Capture the cell that displays the provided text and extract its [x, y] central coordinate. 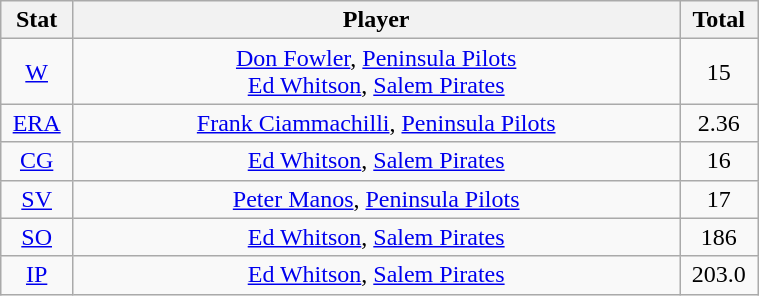
17 [719, 199]
Don Fowler, Peninsula Pilots Ed Whitson, Salem Pirates [376, 72]
SO [37, 237]
186 [719, 237]
2.36 [719, 123]
Stat [37, 20]
203.0 [719, 275]
Frank Ciammachilli, Peninsula Pilots [376, 123]
ERA [37, 123]
W [37, 72]
CG [37, 161]
16 [719, 161]
15 [719, 72]
Peter Manos, Peninsula Pilots [376, 199]
Player [376, 20]
SV [37, 199]
Total [719, 20]
IP [37, 275]
